Identify which cell holds the provided text, then report its [X, Y] central coordinate. 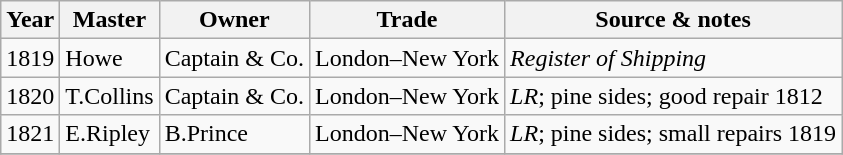
Year [30, 20]
Trade [408, 20]
Howe [110, 58]
LR; pine sides; good repair 1812 [674, 96]
Master [110, 20]
1821 [30, 134]
1820 [30, 96]
E.Ripley [110, 134]
1819 [30, 58]
Register of Shipping [674, 58]
Owner [234, 20]
LR; pine sides; small repairs 1819 [674, 134]
T.Collins [110, 96]
B.Prince [234, 134]
Source & notes [674, 20]
